Detect which cell encompasses the target text, then output its [X, Y] center coordinate. 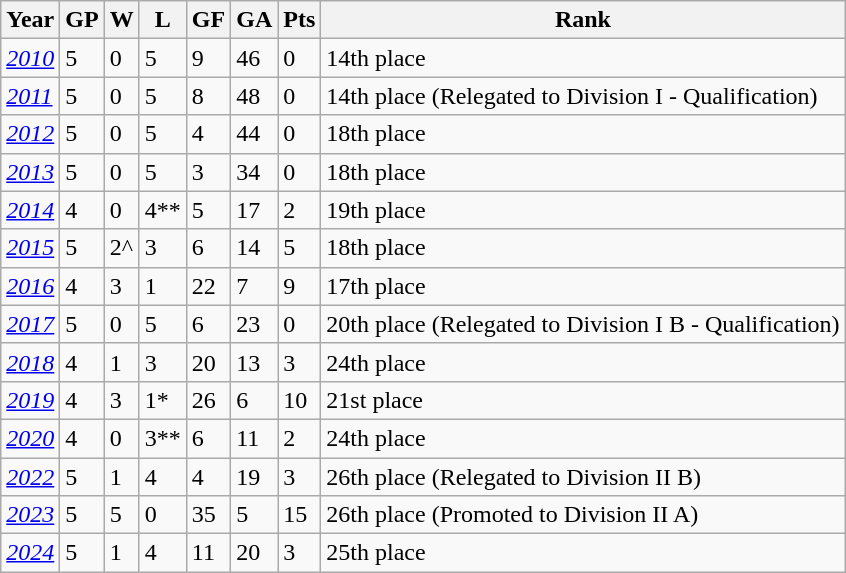
GF [208, 20]
2020 [30, 438]
48 [254, 96]
19 [254, 477]
2012 [30, 134]
2010 [30, 58]
22 [208, 286]
19th place [583, 210]
14 [254, 248]
2017 [30, 324]
26th place (Relegated to Division II B) [583, 477]
8 [208, 96]
L [162, 20]
2019 [30, 400]
3** [162, 438]
34 [254, 172]
20th place (Relegated to Division I B - Qualification) [583, 324]
2^ [122, 248]
2016 [30, 286]
Rank [583, 20]
1* [162, 400]
44 [254, 134]
10 [300, 400]
GP [82, 20]
W [122, 20]
2015 [30, 248]
2013 [30, 172]
2014 [30, 210]
14th place [583, 58]
2024 [30, 553]
GA [254, 20]
21st place [583, 400]
17th place [583, 286]
35 [208, 515]
26th place (Promoted to Division II A) [583, 515]
7 [254, 286]
15 [300, 515]
2022 [30, 477]
13 [254, 362]
4** [162, 210]
25th place [583, 553]
Year [30, 20]
17 [254, 210]
46 [254, 58]
2023 [30, 515]
26 [208, 400]
Pts [300, 20]
2011 [30, 96]
23 [254, 324]
2018 [30, 362]
14th place (Relegated to Division I - Qualification) [583, 96]
